For the text-containing cell, return its midpoint in [X, Y] coordinate format. 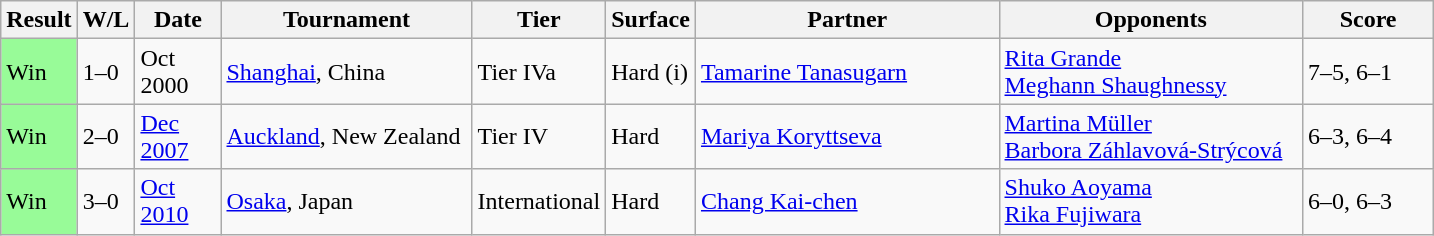
Martina Müller Barbora Záhlavová-Strýcová [1151, 136]
Shanghai, China [346, 72]
Tier IVa [539, 72]
Opponents [1151, 20]
Score [1368, 20]
International [539, 202]
Oct 2000 [178, 72]
Partner [847, 20]
Tournament [346, 20]
Shuko Aoyama Rika Fujiwara [1151, 202]
1–0 [106, 72]
Dec 2007 [178, 136]
2–0 [106, 136]
Tamarine Tanasugarn [847, 72]
Result [39, 20]
W/L [106, 20]
Osaka, Japan [346, 202]
6–0, 6–3 [1368, 202]
Auckland, New Zealand [346, 136]
Rita Grande Meghann Shaughnessy [1151, 72]
Tier IV [539, 136]
Date [178, 20]
Oct 2010 [178, 202]
6–3, 6–4 [1368, 136]
Mariya Koryttseva [847, 136]
Chang Kai-chen [847, 202]
Surface [651, 20]
7–5, 6–1 [1368, 72]
Tier [539, 20]
Hard (i) [651, 72]
3–0 [106, 202]
